From the cell containing the given text, extract its center point as [X, Y] coordinate. 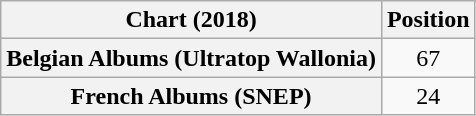
67 [428, 58]
24 [428, 96]
Belgian Albums (Ultratop Wallonia) [192, 58]
French Albums (SNEP) [192, 96]
Position [428, 20]
Chart (2018) [192, 20]
